Provide the [X, Y] coordinate of the cell's center where the given text is located.  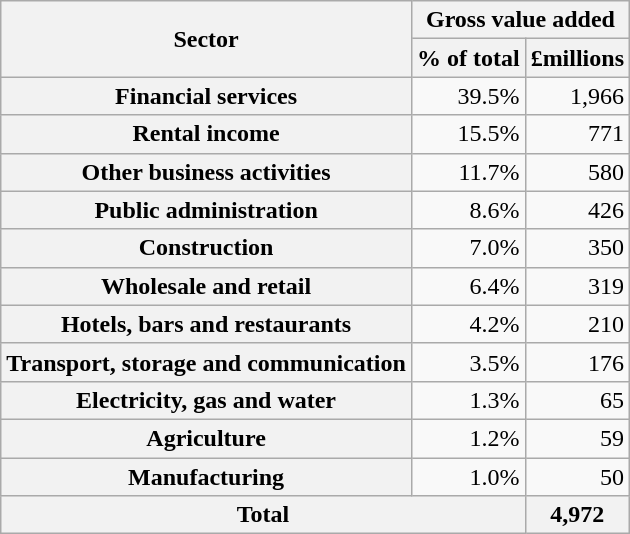
39.5% [468, 96]
350 [577, 248]
Agriculture [206, 438]
50 [577, 477]
Financial services [206, 96]
15.5% [468, 134]
Hotels, bars and restaurants [206, 324]
4.2% [468, 324]
% of total [468, 58]
1.2% [468, 438]
1.0% [468, 477]
£millions [577, 58]
Total [263, 515]
426 [577, 210]
Transport, storage and communication [206, 362]
Manufacturing [206, 477]
580 [577, 172]
Gross value added [520, 20]
Rental income [206, 134]
3.5% [468, 362]
7.0% [468, 248]
8.6% [468, 210]
65 [577, 400]
Other business activities [206, 172]
176 [577, 362]
1.3% [468, 400]
319 [577, 286]
771 [577, 134]
4,972 [577, 515]
Electricity, gas and water [206, 400]
59 [577, 438]
11.7% [468, 172]
Construction [206, 248]
Public administration [206, 210]
6.4% [468, 286]
210 [577, 324]
Sector [206, 39]
Wholesale and retail [206, 286]
1,966 [577, 96]
